Identify which cell holds the provided text, then report its [x, y] central coordinate. 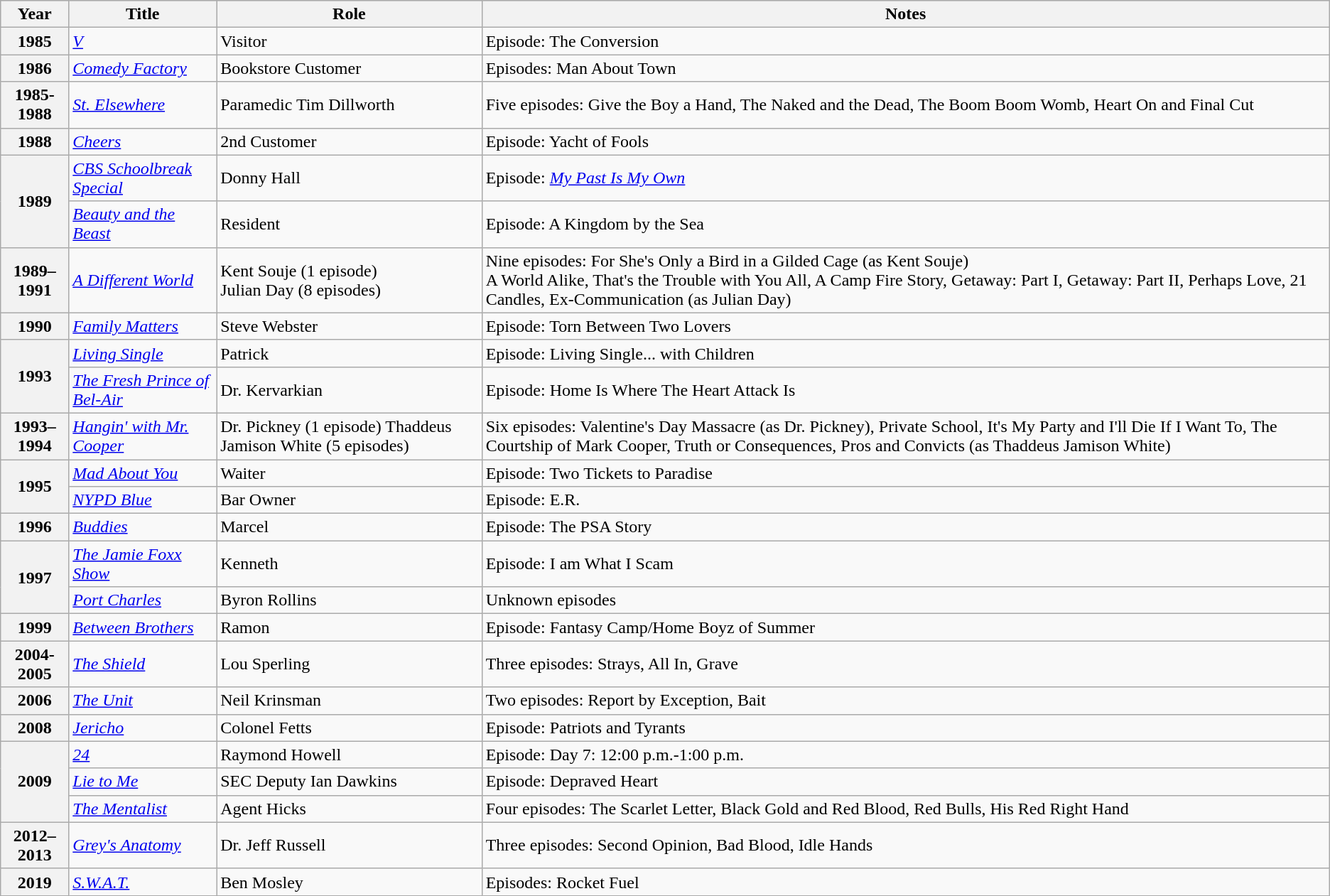
Dr. Pickney (1 episode) Thaddeus Jamison White (5 episodes) [350, 436]
1986 [35, 68]
Episodes: Rocket Fuel [905, 882]
Ramon [350, 627]
Year [35, 14]
1985 [35, 41]
Episode: A Kingdom by the Sea [905, 225]
Two episodes: Report by Exception, Bait [905, 701]
Episode: Torn Between Two Lovers [905, 326]
Hangin' with Mr. Cooper [143, 436]
Port Charles [143, 600]
Three episodes: Second Opinion, Bad Blood, Idle Hands [905, 846]
2009 [35, 782]
2008 [35, 728]
1995 [35, 486]
Visitor [350, 41]
1993–1994 [35, 436]
Episodes: Man About Town [905, 68]
Grey's Anatomy [143, 846]
Dr. Kervarkian [350, 389]
Family Matters [143, 326]
A Different World [143, 280]
Dr. Jeff Russell [350, 846]
Episode: Depraved Heart [905, 782]
Neil Krinsman [350, 701]
Episode: Home Is Where The Heart Attack Is [905, 389]
Between Brothers [143, 627]
1988 [35, 141]
Role [350, 14]
24 [143, 755]
The Unit [143, 701]
Episode: I am What I Scam [905, 564]
1996 [35, 527]
Episode: E.R. [905, 500]
SEC Deputy Ian Dawkins [350, 782]
Lou Sperling [350, 664]
1997 [35, 577]
Episode: The PSA Story [905, 527]
Four episodes: The Scarlet Letter, Black Gold and Red Blood, Red Bulls, His Red Right Hand [905, 809]
Kenneth [350, 564]
Episode: Day 7: 12:00 p.m.-1:00 p.m. [905, 755]
The Mentalist [143, 809]
V [143, 41]
Episode: The Conversion [905, 41]
Unknown episodes [905, 600]
Byron Rollins [350, 600]
NYPD Blue [143, 500]
1990 [35, 326]
The Fresh Prince of Bel-Air [143, 389]
1989–1991 [35, 280]
1999 [35, 627]
2019 [35, 882]
2012–2013 [35, 846]
Marcel [350, 527]
Raymond Howell [350, 755]
Waiter [350, 473]
Beauty and the Beast [143, 225]
Notes [905, 14]
Steve Webster [350, 326]
Episode: Two Tickets to Paradise [905, 473]
Title [143, 14]
Three episodes: Strays, All In, Grave [905, 664]
Colonel Fetts [350, 728]
Agent Hicks [350, 809]
Jericho [143, 728]
Kent Souje (1 episode) Julian Day (8 episodes) [350, 280]
Episode: Patriots and Tyrants [905, 728]
Lie to Me [143, 782]
The Shield [143, 664]
Bookstore Customer [350, 68]
Bar Owner [350, 500]
Five episodes: Give the Boy a Hand, The Naked and the Dead, The Boom Boom Womb, Heart On and Final Cut [905, 105]
Episode: Fantasy Camp/Home Boyz of Summer [905, 627]
CBS Schoolbreak Special [143, 178]
Mad About You [143, 473]
Paramedic Tim Dillworth [350, 105]
St. Elsewhere [143, 105]
Episode: My Past Is My Own [905, 178]
1989 [35, 201]
2004-2005 [35, 664]
S.W.A.T. [143, 882]
Resident [350, 225]
1993 [35, 377]
Buddies [143, 527]
Ben Mosley [350, 882]
Cheers [143, 141]
The Jamie Foxx Show [143, 564]
Patrick [350, 353]
Episode: Yacht of Fools [905, 141]
1985-1988 [35, 105]
Donny Hall [350, 178]
Living Single [143, 353]
Comedy Factory [143, 68]
2006 [35, 701]
2nd Customer [350, 141]
Episode: Living Single... with Children [905, 353]
